Find where the given text appears and provide that cell's center as [x, y] coordinate. 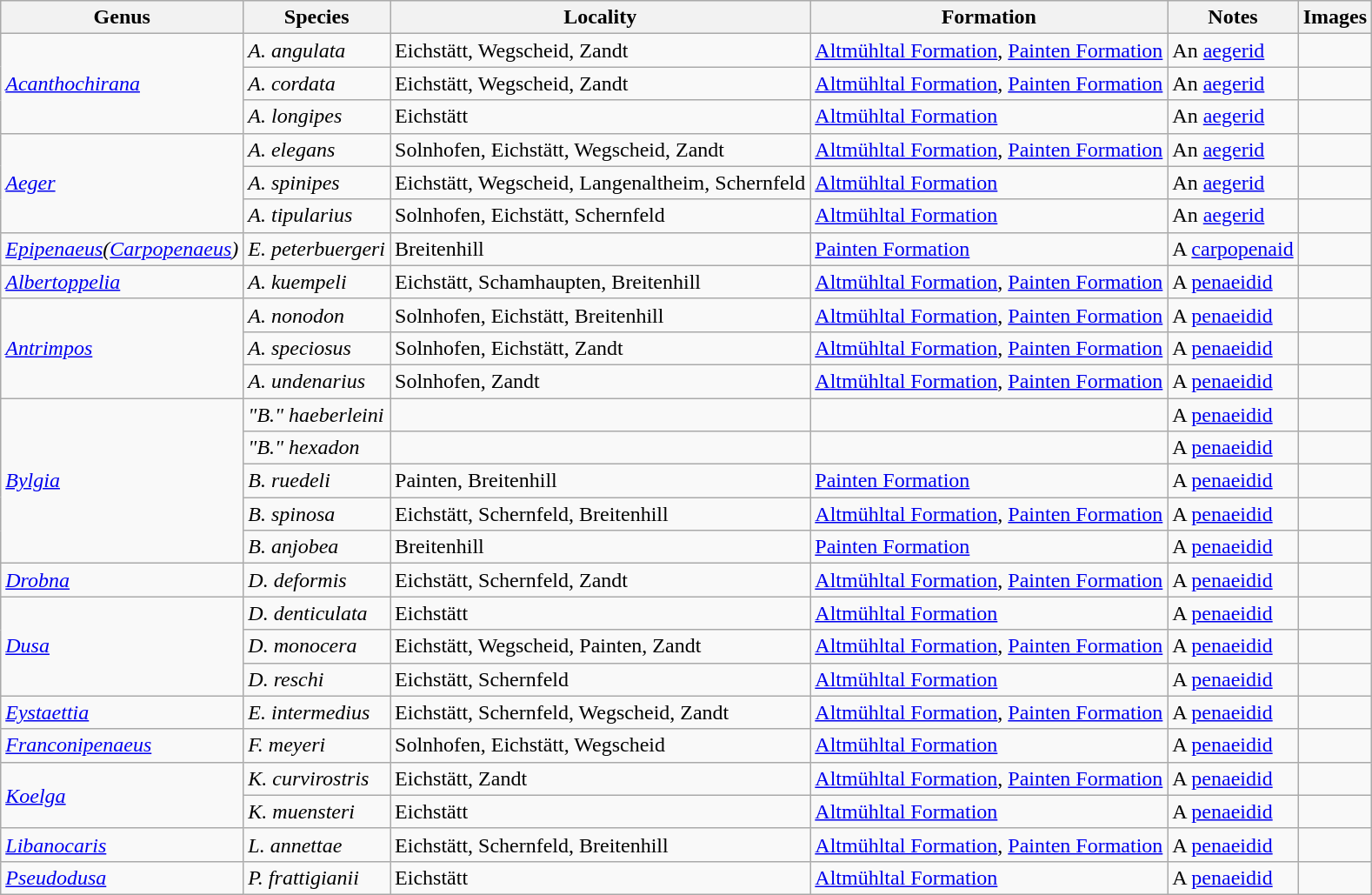
Notes [1233, 17]
Species [316, 17]
A. spinipes [316, 183]
Solnhofen, Eichstätt, Wegscheid [600, 745]
Dusa [122, 646]
A. undenarius [316, 381]
Formation [989, 17]
Franconipenaeus [122, 745]
Eichstätt, Schernfeld [600, 679]
A. angulata [316, 50]
Pseudodusa [122, 878]
Albertoppelia [122, 282]
D. denticulata [316, 613]
Eystaettia [122, 712]
Eichstätt, Schernfeld, Wegscheid, Zandt [600, 712]
B. ruedeli [316, 481]
Bylgia [122, 481]
A. kuempeli [316, 282]
A. cordata [316, 83]
A. longipes [316, 117]
Eichstätt, Wegscheid, Langenaltheim, Schernfeld [600, 183]
D. deformis [316, 580]
A. elegans [316, 150]
Locality [600, 17]
L. annettae [316, 845]
K. curvirostris [316, 778]
A carpopenaid [1233, 249]
A. tipularius [316, 216]
E. peterbuergeri [316, 249]
A. nonodon [316, 315]
Drobna [122, 580]
P. frattigianii [316, 878]
Solnhofen, Eichstätt, Zandt [600, 348]
D. reschi [316, 679]
Solnhofen, Eichstätt, Schernfeld [600, 216]
"B." hexadon [316, 448]
Koelga [122, 795]
Epipenaeus(Carpopenaeus) [122, 249]
Eichstätt, Schernfeld, Zandt [600, 580]
B. spinosa [316, 514]
Painten, Breitenhill [600, 481]
Libanocaris [122, 845]
F. meyeri [316, 745]
"B." haeberleini [316, 415]
Solnhofen, Eichstätt, Breitenhill [600, 315]
Antrimpos [122, 348]
E. intermedius [316, 712]
Aeger [122, 183]
Eichstätt, Zandt [600, 778]
Acanthochirana [122, 83]
B. anjobea [316, 547]
K. muensteri [316, 812]
Images [1335, 17]
Genus [122, 17]
Solnhofen, Eichstätt, Wegscheid, Zandt [600, 150]
Eichstätt, Wegscheid, Painten, Zandt [600, 646]
Eichstätt, Schamhaupten, Breitenhill [600, 282]
A. speciosus [316, 348]
Solnhofen, Zandt [600, 381]
D. monocera [316, 646]
